Find where the given text appears and provide that cell's center as [X, Y] coordinate. 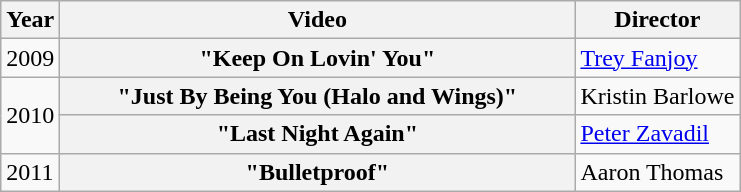
2009 [30, 58]
"Bulletproof" [318, 172]
Aaron Thomas [658, 172]
Director [658, 20]
Year [30, 20]
"Just By Being You (Halo and Wings)" [318, 96]
2010 [30, 115]
"Last Night Again" [318, 134]
2011 [30, 172]
"Keep On Lovin' You" [318, 58]
Trey Fanjoy [658, 58]
Kristin Barlowe [658, 96]
Video [318, 20]
Peter Zavadil [658, 134]
